Return (X, Y) of the center of cell containing provided text 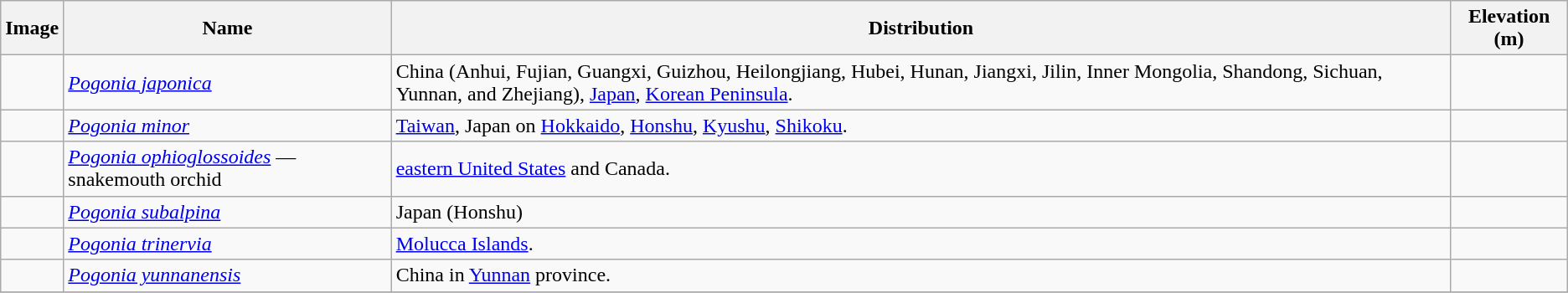
China in Yunnan province. (921, 275)
Pogonia subalpina (228, 212)
eastern United States and Canada. (921, 169)
Elevation (m) (1509, 28)
Pogonia yunnanensis (228, 275)
Distribution (921, 28)
Pogonia ophioglossoides — snakemouth orchid (228, 169)
Japan (Honshu) (921, 212)
Pogonia trinervia (228, 244)
Image (32, 28)
Pogonia minor (228, 126)
Name (228, 28)
Pogonia japonica (228, 82)
Molucca Islands. (921, 244)
Taiwan, Japan on Hokkaido, Honshu, Kyushu, Shikoku. (921, 126)
